Capture the cell that displays the provided text and extract its (x, y) central coordinate. 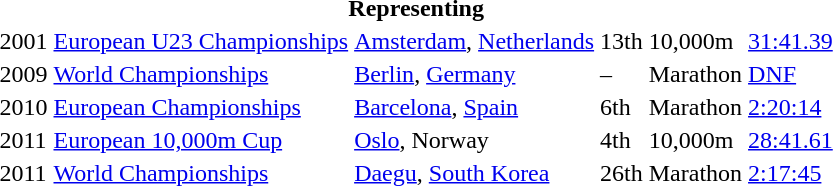
European Championships (201, 107)
Amsterdam, Netherlands (474, 41)
World Championships (201, 74)
European U23 Championships (201, 41)
European 10,000m Cup (201, 140)
Berlin, Germany (474, 74)
13th (622, 41)
Barcelona, Spain (474, 107)
– (622, 74)
Oslo, Norway (474, 140)
4th (622, 140)
6th (622, 107)
